Determine the [X, Y] coordinate at the center of the cell enclosing the given text.  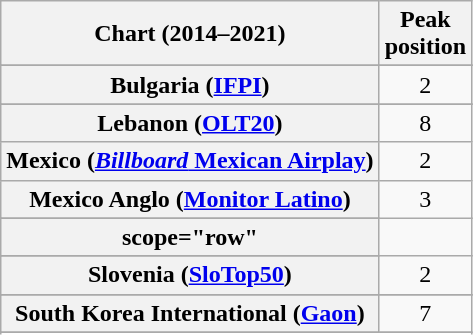
Mexico Anglo (Monitor Latino) [190, 199]
Slovenia (SloTop50) [190, 275]
Lebanon (OLT20) [190, 123]
7 [425, 313]
Peakposition [425, 34]
scope="row" [190, 237]
3 [425, 199]
Chart (2014–2021) [190, 34]
South Korea International (Gaon) [190, 313]
8 [425, 123]
Mexico (Billboard Mexican Airplay) [190, 161]
Bulgaria (IFPI) [190, 85]
